From the cell containing the given text, extract its center point as [x, y] coordinate. 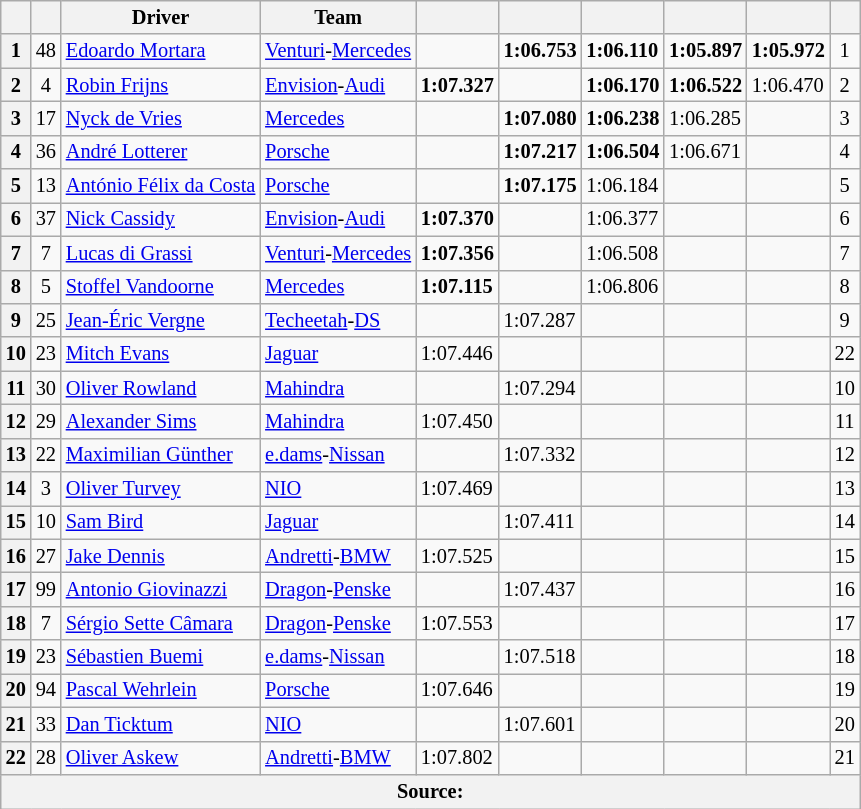
Antonio Giovinazzi [160, 589]
1:07.525 [458, 556]
Sébastien Buemi [160, 657]
36 [46, 152]
Nick Cassidy [160, 219]
Oliver Askew [160, 758]
Mitch Evans [160, 354]
1:06.470 [788, 85]
1:07.553 [458, 623]
33 [46, 724]
1:07.287 [540, 320]
Driver [160, 17]
Sam Bird [160, 522]
Edoardo Mortara [160, 51]
1:07.327 [458, 85]
Sérgio Sette Câmara [160, 623]
António Félix da Costa [160, 186]
Nyck de Vries [160, 118]
28 [46, 758]
Dan Ticktum [160, 724]
1:05.897 [706, 51]
37 [46, 219]
1:07.469 [458, 489]
94 [46, 690]
1:07.450 [458, 421]
1:06.285 [706, 118]
27 [46, 556]
1:06.753 [540, 51]
1:06.671 [706, 152]
1:07.446 [458, 354]
1:07.802 [458, 758]
1:07.217 [540, 152]
1:07.601 [540, 724]
1:07.437 [540, 589]
Maximilian Günther [160, 455]
1:07.370 [458, 219]
1:06.184 [622, 186]
1:07.080 [540, 118]
1:06.508 [622, 253]
25 [46, 320]
Lucas di Grassi [160, 253]
1:06.504 [622, 152]
1:07.294 [540, 388]
André Lotterer [160, 152]
1:07.411 [540, 522]
Source: [430, 791]
Techeetah-DS [338, 320]
1:07.356 [458, 253]
Jean-Éric Vergne [160, 320]
1:07.115 [458, 287]
1:06.522 [706, 85]
Alexander Sims [160, 421]
Pascal Wehrlein [160, 690]
1:07.332 [540, 455]
99 [46, 589]
1:07.518 [540, 657]
Team [338, 17]
1:07.646 [458, 690]
30 [46, 388]
48 [46, 51]
1:06.170 [622, 85]
1:06.238 [622, 118]
Jake Dennis [160, 556]
1:07.175 [540, 186]
Robin Frijns [160, 85]
Stoffel Vandoorne [160, 287]
1:05.972 [788, 51]
Oliver Turvey [160, 489]
1:06.110 [622, 51]
29 [46, 421]
Oliver Rowland [160, 388]
1:06.806 [622, 287]
1:06.377 [622, 219]
